Locate the cell with the specified text and output its (x, y) center coordinate. 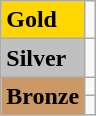
Gold (43, 20)
Silver (43, 58)
Bronze (43, 96)
